Identify which cell holds the provided text, then report its (x, y) central coordinate. 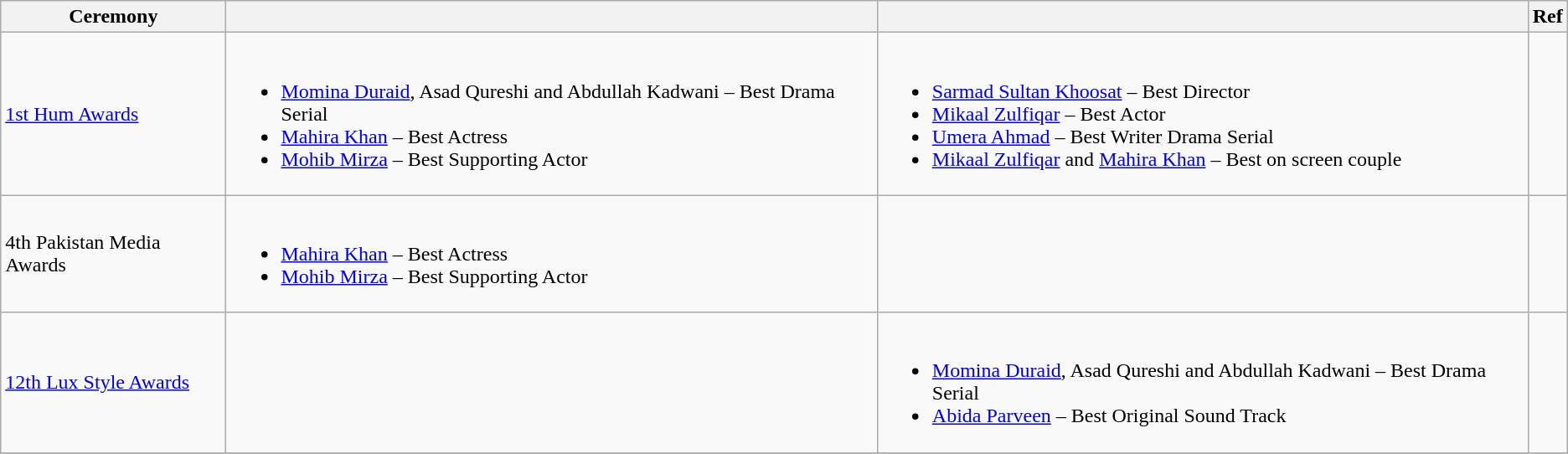
Mahira Khan – Best ActressMohib Mirza – Best Supporting Actor (551, 254)
Ceremony (114, 17)
Momina Duraid, Asad Qureshi and Abdullah Kadwani – Best Drama SerialMahira Khan – Best ActressMohib Mirza – Best Supporting Actor (551, 114)
12th Lux Style Awards (114, 382)
4th Pakistan Media Awards (114, 254)
1st Hum Awards (114, 114)
Momina Duraid, Asad Qureshi and Abdullah Kadwani – Best Drama SerialAbida Parveen – Best Original Sound Track (1203, 382)
Ref (1548, 17)
